Identify which cell holds the provided text, then report its (x, y) central coordinate. 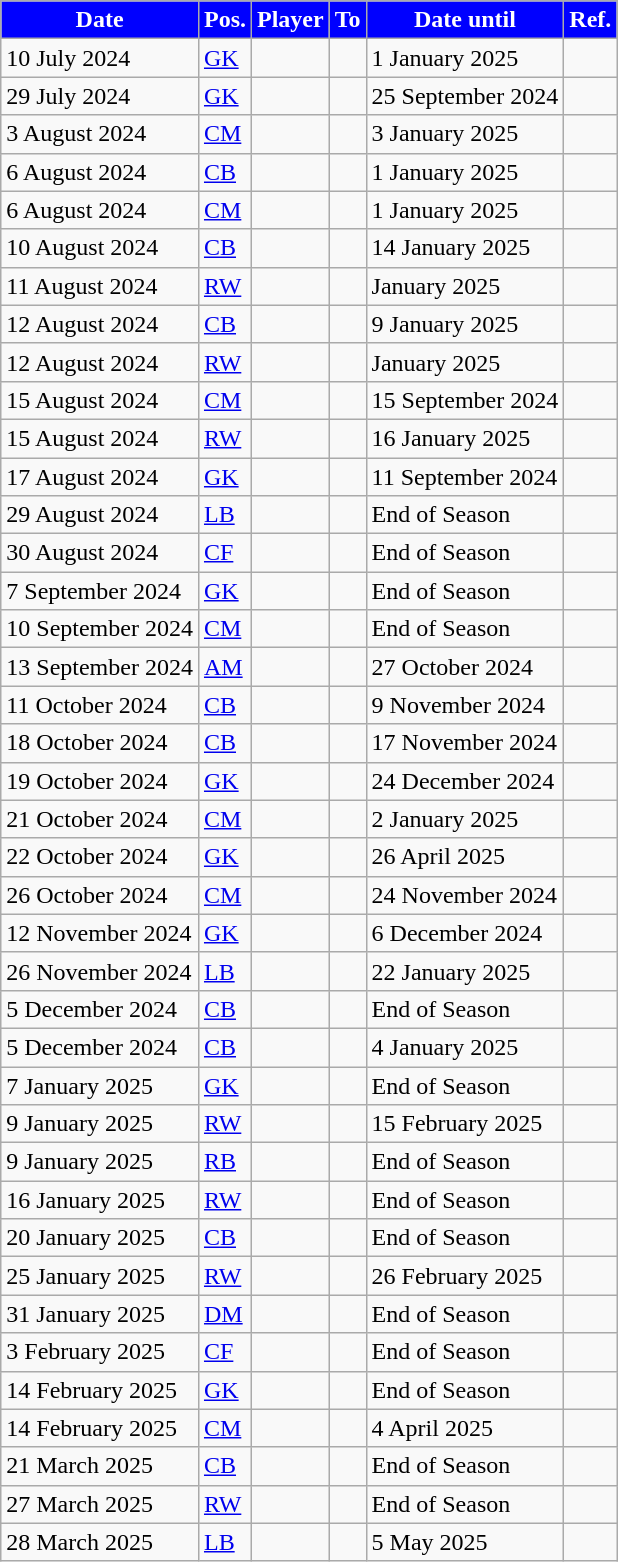
6 December 2024 (465, 933)
3 August 2024 (100, 134)
10 August 2024 (100, 248)
Ref. (590, 20)
4 April 2025 (465, 1428)
Date (100, 20)
RB (224, 1162)
Pos. (224, 20)
22 October 2024 (100, 857)
3 January 2025 (465, 134)
7 January 2025 (100, 1085)
15 February 2025 (465, 1124)
21 March 2025 (100, 1466)
3 February 2025 (100, 1352)
19 October 2024 (100, 781)
AM (224, 667)
26 November 2024 (100, 971)
11 October 2024 (100, 705)
14 January 2025 (465, 248)
11 September 2024 (465, 477)
2 January 2025 (465, 819)
25 January 2025 (100, 1276)
4 January 2025 (465, 1047)
24 November 2024 (465, 895)
25 September 2024 (465, 96)
29 August 2024 (100, 515)
26 April 2025 (465, 857)
24 December 2024 (465, 781)
9 November 2024 (465, 705)
Date until (465, 20)
15 September 2024 (465, 400)
28 March 2025 (100, 1542)
5 May 2025 (465, 1542)
DM (224, 1314)
7 September 2024 (100, 591)
10 July 2024 (100, 58)
To (348, 20)
17 November 2024 (465, 743)
22 January 2025 (465, 971)
27 March 2025 (100, 1504)
Player (291, 20)
26 October 2024 (100, 895)
12 November 2024 (100, 933)
10 September 2024 (100, 629)
26 February 2025 (465, 1276)
27 October 2024 (465, 667)
17 August 2024 (100, 477)
21 October 2024 (100, 819)
13 September 2024 (100, 667)
31 January 2025 (100, 1314)
11 August 2024 (100, 286)
20 January 2025 (100, 1238)
30 August 2024 (100, 553)
29 July 2024 (100, 96)
18 October 2024 (100, 743)
